Return the (X, Y) coordinate for the center point of the cell that contains the specified text.  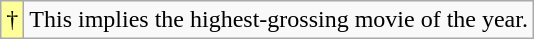
This implies the highest-grossing movie of the year. (279, 20)
† (12, 20)
